Determine the (X, Y) coordinate at the center of the cell enclosing the given text.  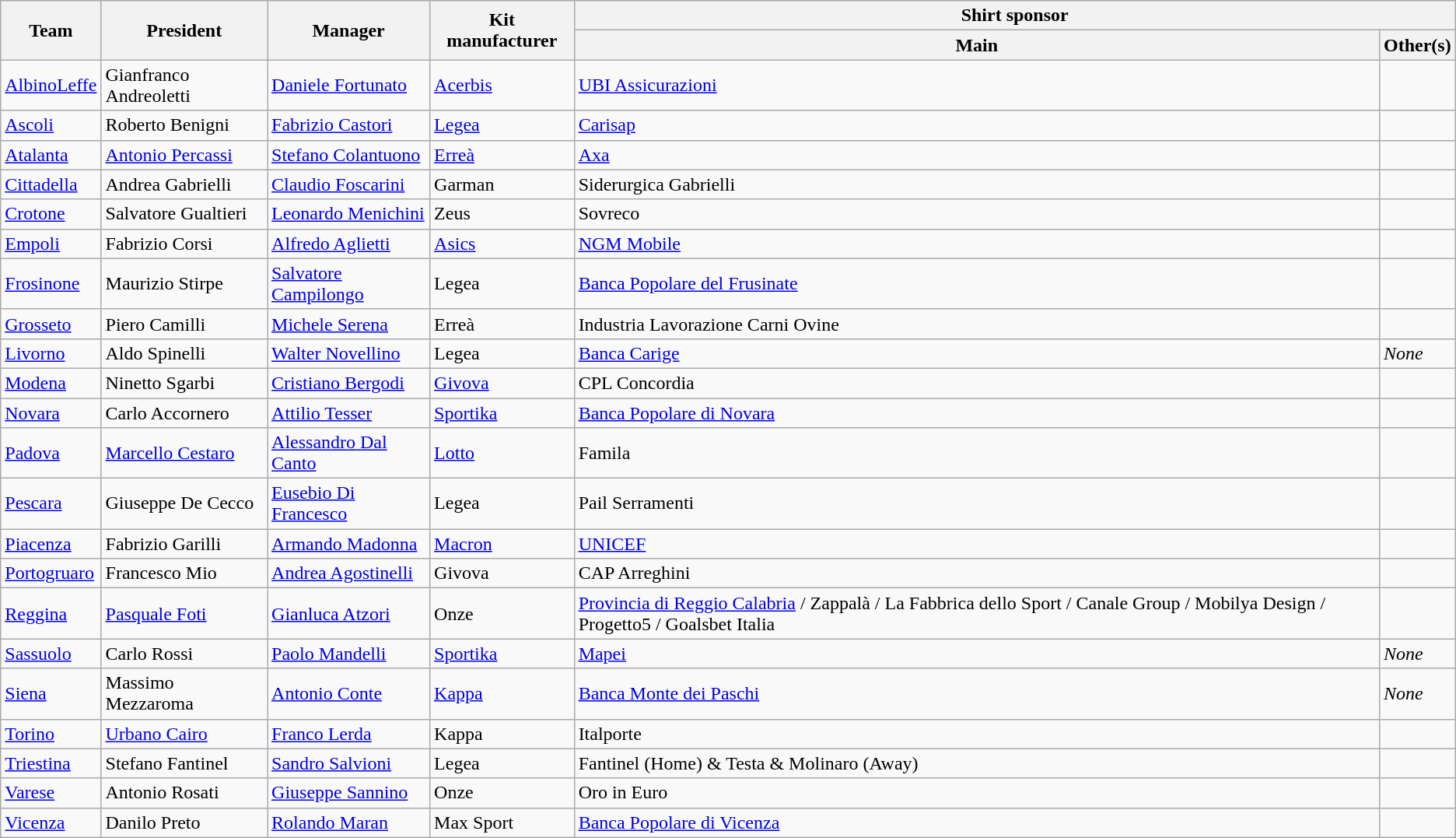
Ninetto Sgarbi (184, 383)
Siderurgica Gabrielli (977, 184)
Zeus (502, 214)
Varese (51, 793)
Livorno (51, 353)
Triestina (51, 763)
Portogruaro (51, 573)
Manager (348, 30)
Piero Camilli (184, 324)
Maurizio Stirpe (184, 283)
Banca Popolare del Frusinate (977, 283)
Pasquale Foti (184, 613)
Fabrizio Garilli (184, 544)
Carlo Accornero (184, 413)
Massimo Mezzaroma (184, 694)
Mapei (977, 654)
Atalanta (51, 155)
Oro in Euro (977, 793)
Marcello Cestaro (184, 453)
Stefano Colantuono (348, 155)
Other(s) (1417, 45)
Michele Serena (348, 324)
Fantinel (Home) & Testa & Molinaro (Away) (977, 763)
Crotone (51, 214)
AlbinoLeffe (51, 86)
Italporte (977, 734)
Salvatore Campilongo (348, 283)
Axa (977, 155)
Pescara (51, 504)
Banca Monte dei Paschi (977, 694)
Siena (51, 694)
Garman (502, 184)
Andrea Gabrielli (184, 184)
Max Sport (502, 822)
Stefano Fantinel (184, 763)
Carisap (977, 125)
Torino (51, 734)
Giuseppe De Cecco (184, 504)
Giuseppe Sannino (348, 793)
Gianluca Atzori (348, 613)
CAP Arreghini (977, 573)
Asics (502, 244)
UNICEF (977, 544)
Antonio Conte (348, 694)
Salvatore Gualtieri (184, 214)
Frosinone (51, 283)
Reggina (51, 613)
Padova (51, 453)
Gianfranco Andreoletti (184, 86)
Famila (977, 453)
Sandro Salvioni (348, 763)
Antonio Rosati (184, 793)
Grosseto (51, 324)
Sovreco (977, 214)
Empoli (51, 244)
Roberto Benigni (184, 125)
Main (977, 45)
President (184, 30)
Armando Madonna (348, 544)
Pail Serramenti (977, 504)
Carlo Rossi (184, 654)
Franco Lerda (348, 734)
Daniele Fortunato (348, 86)
Eusebio Di Francesco (348, 504)
Piacenza (51, 544)
Andrea Agostinelli (348, 573)
Alessandro Dal Canto (348, 453)
Antonio Percassi (184, 155)
Vicenza (51, 822)
Rolando Maran (348, 822)
Macron (502, 544)
Walter Novellino (348, 353)
Acerbis (502, 86)
Novara (51, 413)
Cittadella (51, 184)
Industria Lavorazione Carni Ovine (977, 324)
CPL Concordia (977, 383)
Sassuolo (51, 654)
Lotto (502, 453)
Paolo Mandelli (348, 654)
Fabrizio Castori (348, 125)
Banca Popolare di Novara (977, 413)
Banca Carige (977, 353)
Kit manufacturer (502, 30)
Danilo Preto (184, 822)
Alfredo Aglietti (348, 244)
Francesco Mio (184, 573)
Shirt sponsor (1014, 16)
NGM Mobile (977, 244)
Urbano Cairo (184, 734)
Cristiano Bergodi (348, 383)
UBI Assicurazioni (977, 86)
Ascoli (51, 125)
Aldo Spinelli (184, 353)
Banca Popolare di Vicenza (977, 822)
Leonardo Menichini (348, 214)
Fabrizio Corsi (184, 244)
Modena (51, 383)
Claudio Foscarini (348, 184)
Provincia di Reggio Calabria / Zappalà / La Fabbrica dello Sport / Canale Group / Mobilya Design / Progetto5 / Goalsbet Italia (977, 613)
Attilio Tesser (348, 413)
Team (51, 30)
